Output the [X, Y] coordinate of the center of the cell containing the given text.  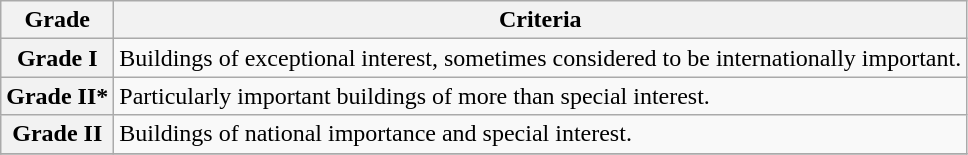
Particularly important buildings of more than special interest. [540, 96]
Buildings of exceptional interest, sometimes considered to be internationally important. [540, 58]
Grade I [58, 58]
Grade II [58, 134]
Criteria [540, 20]
Grade II* [58, 96]
Buildings of national importance and special interest. [540, 134]
Grade [58, 20]
